Output the [x, y] coordinate of the center of the cell containing the given text.  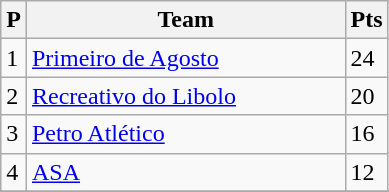
Pts [366, 20]
Team [186, 20]
4 [14, 172]
16 [366, 134]
2 [14, 96]
P [14, 20]
20 [366, 96]
ASA [186, 172]
24 [366, 58]
Petro Atlético [186, 134]
Recreativo do Libolo [186, 96]
3 [14, 134]
12 [366, 172]
1 [14, 58]
Primeiro de Agosto [186, 58]
